Return the (x, y) coordinate for the center point of the cell that contains the specified text.  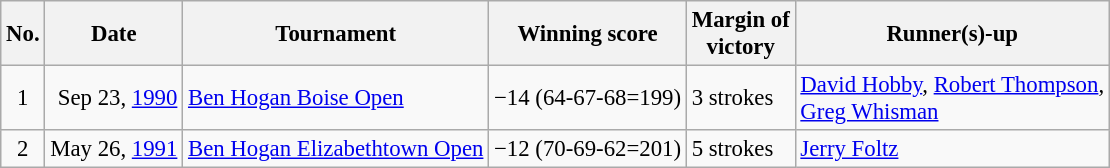
David Hobby, Robert Thompson, Greg Whisman (952, 98)
5 strokes (740, 149)
Jerry Foltz (952, 149)
Sep 23, 1990 (114, 98)
Ben Hogan Elizabethtown Open (336, 149)
3 strokes (740, 98)
Margin ofvictory (740, 34)
Winning score (588, 34)
−12 (70-69-62=201) (588, 149)
No. (23, 34)
1 (23, 98)
Ben Hogan Boise Open (336, 98)
May 26, 1991 (114, 149)
−14 (64-67-68=199) (588, 98)
Runner(s)-up (952, 34)
Tournament (336, 34)
Date (114, 34)
2 (23, 149)
